Extract the (x, y) coordinate from the center of the cell holding the provided text.  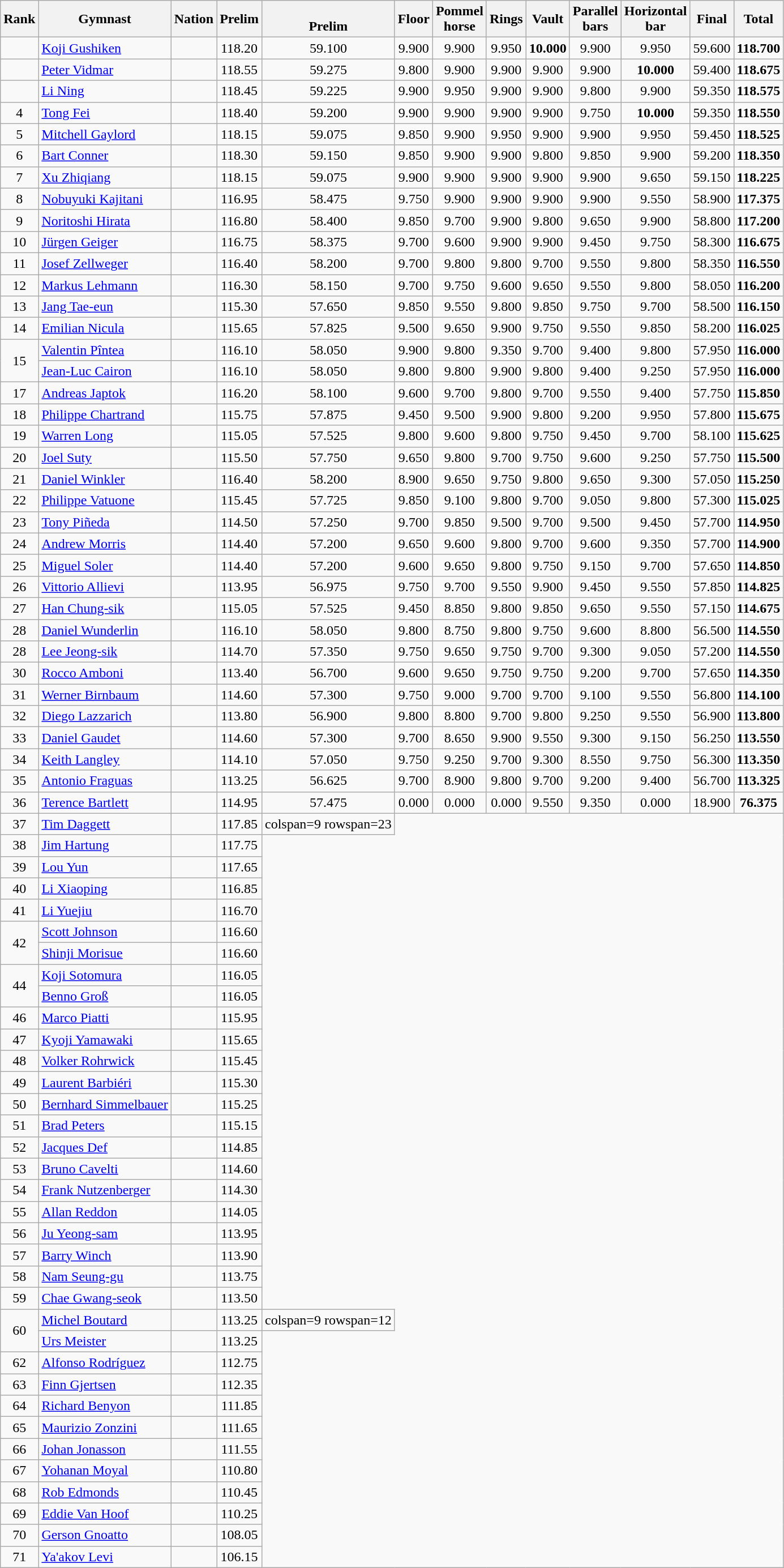
Diego Lazzarich (105, 716)
114.950 (759, 522)
Laurent Barbiéri (105, 1083)
Han Chung-sik (105, 608)
37 (19, 824)
Brad Peters (105, 1126)
Bart Conner (105, 156)
8.850 (460, 608)
110.45 (239, 1492)
115.25 (239, 1104)
18 (19, 415)
Jürgen Geiger (105, 242)
Richard Benyon (105, 1406)
Tong Fei (105, 113)
Frank Nutzenberger (105, 1190)
70 (19, 1535)
6 (19, 156)
14 (19, 328)
58.500 (712, 307)
Jacques Def (105, 1147)
118.575 (759, 91)
Daniel Wunderlin (105, 630)
Kyoji Yamawaki (105, 1040)
Marco Piatti (105, 1018)
Gerson Gnoatto (105, 1535)
113.550 (759, 738)
Barry Winch (105, 1255)
31 (19, 695)
Daniel Winkler (105, 479)
115.625 (759, 436)
59.600 (712, 48)
Tony Piñeda (105, 522)
115.025 (759, 501)
57.725 (328, 501)
56.800 (712, 695)
118.45 (239, 91)
117.375 (759, 199)
59.450 (712, 134)
111.85 (239, 1406)
7 (19, 177)
Jean-Luc Cairon (105, 371)
Michel Boutard (105, 1320)
Rocco Amboni (105, 673)
Philippe Vatuone (105, 501)
111.55 (239, 1449)
116.80 (239, 220)
56.250 (712, 738)
Floor (413, 19)
Ya'akov Levi (105, 1557)
35 (19, 781)
63 (19, 1385)
114.10 (239, 759)
Tim Daggett (105, 824)
Philippe Chartrand (105, 415)
Werner Birnbaum (105, 695)
56 (19, 1233)
10 (19, 242)
Li Ning (105, 91)
5 (19, 134)
56.975 (328, 587)
118.525 (759, 134)
54 (19, 1190)
Final (712, 19)
39 (19, 867)
50 (19, 1104)
Joel Suty (105, 458)
Peter Vidmar (105, 70)
42 (19, 942)
58.300 (712, 242)
59.100 (328, 48)
17 (19, 393)
Urs Meister (105, 1341)
116.150 (759, 307)
115.500 (759, 458)
38 (19, 845)
116.20 (239, 393)
Gymnast (105, 19)
118.225 (759, 177)
18.900 (712, 802)
Li Yuejiu (105, 910)
Keith Langley (105, 759)
Benno Groß (105, 997)
60 (19, 1331)
Maurizio Zonzini (105, 1428)
Jang Tae-eun (105, 307)
114.350 (759, 673)
118.700 (759, 48)
113.325 (759, 781)
32 (19, 716)
56.500 (712, 630)
112.35 (239, 1385)
58.800 (712, 220)
49 (19, 1083)
115.75 (239, 415)
Valentin Pîntea (105, 350)
64 (19, 1406)
114.675 (759, 608)
Pommelhorse (460, 19)
Markus Lehmann (105, 285)
116.550 (759, 263)
116.85 (239, 888)
110.25 (239, 1514)
Parallelbars (596, 19)
113.90 (239, 1255)
34 (19, 759)
117.75 (239, 845)
57.825 (328, 328)
114.85 (239, 1147)
8 (19, 199)
Scott Johnson (105, 932)
Xu Zhiqiang (105, 177)
8.650 (460, 738)
117.200 (759, 220)
36 (19, 802)
Emilian Nicula (105, 328)
Eddie Van Hoof (105, 1514)
58.150 (328, 285)
116.025 (759, 328)
118.30 (239, 156)
69 (19, 1514)
Nam Seung-gu (105, 1276)
117.85 (239, 824)
11 (19, 263)
59.275 (328, 70)
19 (19, 436)
58.475 (328, 199)
114.850 (759, 565)
111.65 (239, 1428)
117.65 (239, 867)
Chae Gwang-seok (105, 1298)
57.475 (328, 802)
Ju Yeong-sam (105, 1233)
58 (19, 1276)
Horizontalbar (656, 19)
65 (19, 1428)
113.80 (239, 716)
57.350 (328, 652)
Antonio Fraguas (105, 781)
27 (19, 608)
Lee Jeong-sik (105, 652)
Total (759, 19)
66 (19, 1449)
115.250 (759, 479)
55 (19, 1212)
Rings (506, 19)
15 (19, 361)
48 (19, 1061)
21 (19, 479)
118.40 (239, 113)
114.05 (239, 1212)
56.625 (328, 781)
116.95 (239, 199)
58.375 (328, 242)
8.550 (596, 759)
24 (19, 544)
62 (19, 1363)
57.250 (328, 522)
108.05 (239, 1535)
118.550 (759, 113)
Miguel Soler (105, 565)
Bruno Cavelti (105, 1169)
26 (19, 587)
Andreas Japtok (105, 393)
25 (19, 565)
Terence Bartlett (105, 802)
114.825 (759, 587)
colspan=9 rowspan=12 (328, 1320)
4 (19, 113)
116.70 (239, 910)
Yohanan Moyal (105, 1471)
23 (19, 522)
53 (19, 1169)
Vault (548, 19)
113.75 (239, 1276)
Finn Gjertsen (105, 1385)
71 (19, 1557)
Jim Hartung (105, 845)
57.850 (712, 587)
44 (19, 985)
118.350 (759, 156)
Shinji Morisue (105, 953)
Rank (19, 19)
59.225 (328, 91)
Allan Reddon (105, 1212)
113.40 (239, 673)
20 (19, 458)
Nobuyuki Kajitani (105, 199)
Alfonso Rodríguez (105, 1363)
110.80 (239, 1471)
56.300 (712, 759)
57 (19, 1255)
59 (19, 1298)
68 (19, 1492)
115.675 (759, 415)
8.750 (460, 630)
76.375 (759, 802)
118.55 (239, 70)
Vittorio Allievi (105, 587)
106.15 (239, 1557)
115.95 (239, 1018)
115.50 (239, 458)
9.000 (460, 695)
Warren Long (105, 436)
59.400 (712, 70)
116.675 (759, 242)
114.70 (239, 652)
9 (19, 220)
Andrew Morris (105, 544)
58.350 (712, 263)
114.50 (239, 522)
Mitchell Gaylord (105, 134)
57.875 (328, 415)
33 (19, 738)
114.100 (759, 695)
51 (19, 1126)
116.200 (759, 285)
13 (19, 307)
113.800 (759, 716)
colspan=9 rowspan=23 (328, 824)
Josef Zellweger (105, 263)
58.400 (328, 220)
Noritoshi Hirata (105, 220)
Li Xiaoping (105, 888)
52 (19, 1147)
58.900 (712, 199)
113.50 (239, 1298)
67 (19, 1471)
118.675 (759, 70)
Volker Rohrwick (105, 1061)
Bernhard Simmelbauer (105, 1104)
Daniel Gaudet (105, 738)
116.30 (239, 285)
41 (19, 910)
22 (19, 501)
57.150 (712, 608)
Lou Yun (105, 867)
Johan Jonasson (105, 1449)
57.800 (712, 415)
118.20 (239, 48)
Koji Sotomura (105, 975)
47 (19, 1040)
Koji Gushiken (105, 48)
30 (19, 673)
114.900 (759, 544)
40 (19, 888)
115.850 (759, 393)
114.95 (239, 802)
113.350 (759, 759)
112.75 (239, 1363)
115.15 (239, 1126)
12 (19, 285)
114.30 (239, 1190)
Nation (194, 19)
46 (19, 1018)
116.75 (239, 242)
Rob Edmonds (105, 1492)
